Return (x, y) of the center of cell containing provided text 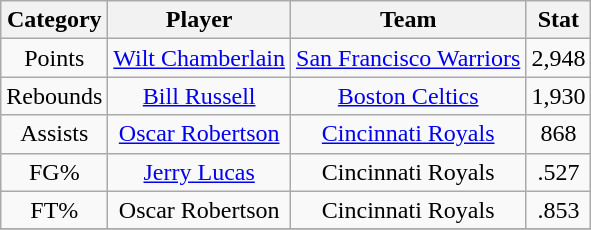
Assists (54, 134)
Category (54, 20)
868 (558, 134)
2,948 (558, 58)
.527 (558, 172)
.853 (558, 210)
Boston Celtics (408, 96)
San Francisco Warriors (408, 58)
Jerry Lucas (200, 172)
Bill Russell (200, 96)
Rebounds (54, 96)
Player (200, 20)
Stat (558, 20)
Team (408, 20)
Wilt Chamberlain (200, 58)
1,930 (558, 96)
FT% (54, 210)
Points (54, 58)
FG% (54, 172)
